Scan for the cell matching the given text and deliver its [X, Y] coordinate at center. 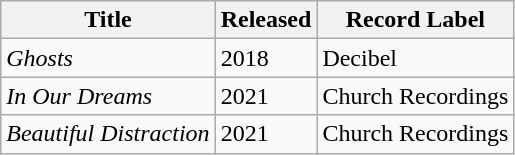
Beautiful Distraction [108, 134]
In Our Dreams [108, 96]
Ghosts [108, 58]
2018 [266, 58]
Record Label [416, 20]
Title [108, 20]
Decibel [416, 58]
Released [266, 20]
